Detect which cell encompasses the target text, then output its (x, y) center coordinate. 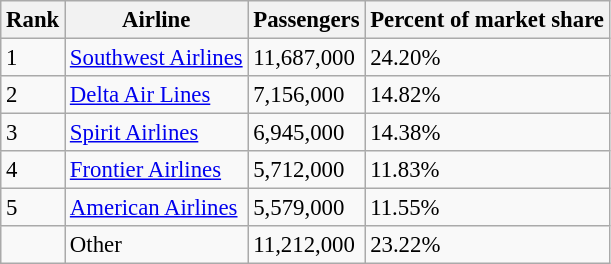
14.82% (487, 95)
11,212,000 (306, 245)
Frontier Airlines (156, 170)
5,579,000 (306, 208)
6,945,000 (306, 133)
2 (33, 95)
24.20% (487, 58)
3 (33, 133)
Airline (156, 20)
11.55% (487, 208)
23.22% (487, 245)
4 (33, 170)
Southwest Airlines (156, 58)
Spirit Airlines (156, 133)
1 (33, 58)
5 (33, 208)
5,712,000 (306, 170)
Delta Air Lines (156, 95)
14.38% (487, 133)
11.83% (487, 170)
American Airlines (156, 208)
Other (156, 245)
Percent of market share (487, 20)
11,687,000 (306, 58)
7,156,000 (306, 95)
Passengers (306, 20)
Rank (33, 20)
